Determine the [x, y] coordinate at the center of the cell enclosing the given text.  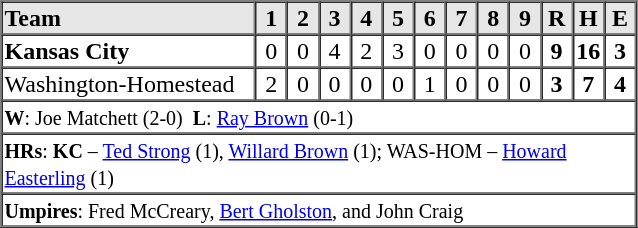
R [557, 18]
W: Joe Matchett (2-0) L: Ray Brown (0-1) [319, 116]
HRs: KC – Ted Strong (1), Willard Brown (1); WAS-HOM – Howard Easterling (1) [319, 164]
Kansas City [129, 50]
5 [398, 18]
16 [588, 50]
Washington-Homestead [129, 84]
8 [493, 18]
H [588, 18]
6 [430, 18]
E [620, 18]
Umpires: Fred McCreary, Bert Gholston, and John Craig [319, 210]
Team [129, 18]
